Capture the cell that displays the provided text and extract its (X, Y) central coordinate. 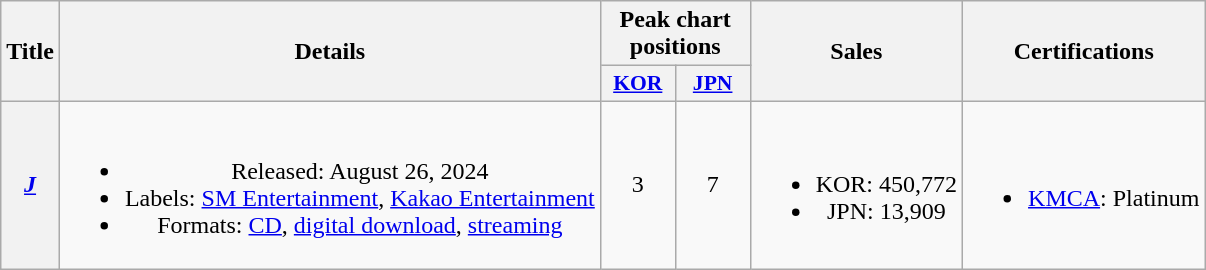
Released: August 26, 2024Labels: SM Entertainment, Kakao EntertainmentFormats: CD, digital download, streaming (330, 184)
Certifications (1084, 52)
Peak chart positions (675, 34)
Details (330, 52)
3 (638, 184)
Sales (856, 52)
KOR (638, 84)
Title (30, 52)
JPN (712, 84)
KMCA: Platinum (1084, 184)
J (30, 184)
KOR: 450,772JPN: 13,909 (856, 184)
7 (712, 184)
